Extract the (x, y) coordinate from the center of the cell holding the provided text.  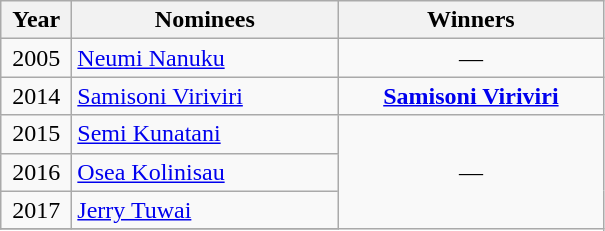
Semi Kunatani (205, 134)
2015 (36, 134)
Jerry Tuwai (205, 210)
2014 (36, 96)
Nominees (205, 20)
Year (36, 20)
Osea Kolinisau (205, 172)
2016 (36, 172)
Winners (471, 20)
Neumi Nanuku (205, 58)
2017 (36, 210)
2005 (36, 58)
